Return (x, y) of the center of cell containing provided text 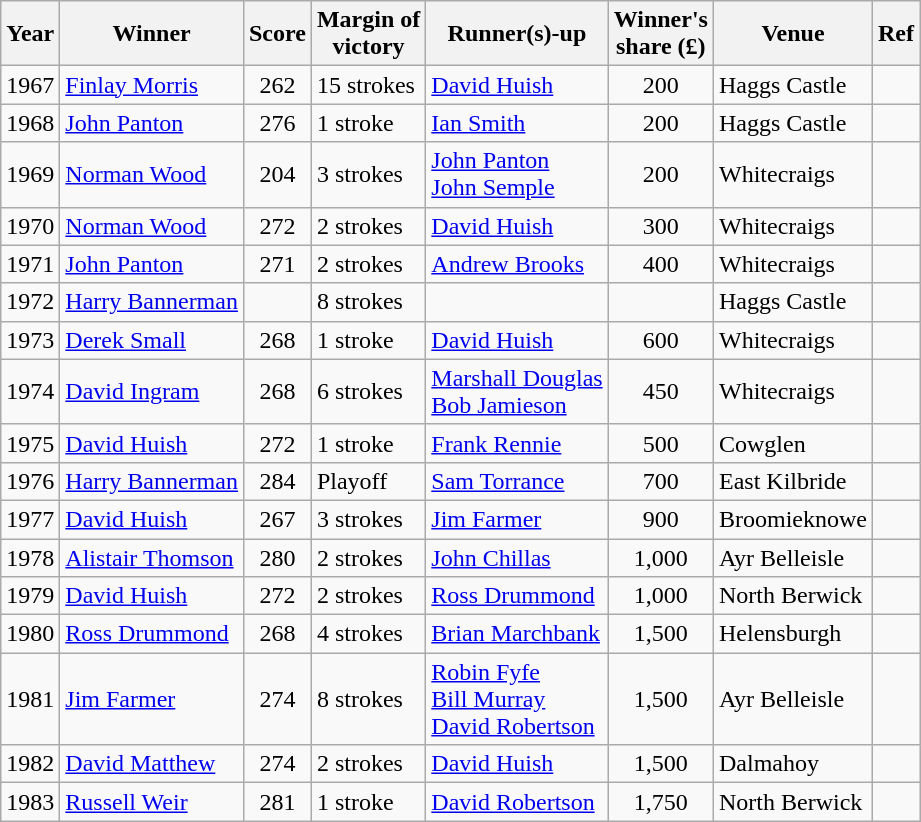
Ian Smith (517, 123)
271 (277, 264)
Winner (152, 34)
1970 (30, 226)
1975 (30, 443)
1976 (30, 481)
1983 (30, 802)
262 (277, 85)
1978 (30, 557)
Russell Weir (152, 802)
1979 (30, 596)
400 (660, 264)
267 (277, 519)
1968 (30, 123)
15 strokes (368, 85)
1969 (30, 174)
Score (277, 34)
Finlay Morris (152, 85)
6 strokes (368, 392)
204 (277, 174)
Brian Marchbank (517, 634)
281 (277, 802)
600 (660, 340)
1972 (30, 302)
1980 (30, 634)
Robin Fyfe Bill Murray David Robertson (517, 699)
1974 (30, 392)
1981 (30, 699)
Helensburgh (792, 634)
Frank Rennie (517, 443)
Broomieknowe (792, 519)
David Robertson (517, 802)
Venue (792, 34)
280 (277, 557)
Marshall Douglas Bob Jamieson (517, 392)
David Matthew (152, 764)
John Chillas (517, 557)
Playoff (368, 481)
276 (277, 123)
4 strokes (368, 634)
Andrew Brooks (517, 264)
1967 (30, 85)
1971 (30, 264)
Cowglen (792, 443)
Sam Torrance (517, 481)
450 (660, 392)
Margin ofvictory (368, 34)
East Kilbride (792, 481)
Alistair Thomson (152, 557)
Winner'sshare (£) (660, 34)
1,750 (660, 802)
David Ingram (152, 392)
Ref (896, 34)
Year (30, 34)
1977 (30, 519)
900 (660, 519)
John Panton John Semple (517, 174)
Runner(s)-up (517, 34)
Dalmahoy (792, 764)
500 (660, 443)
Derek Small (152, 340)
1982 (30, 764)
300 (660, 226)
700 (660, 481)
1973 (30, 340)
284 (277, 481)
